Search for the cell housing the specified text and yield its (x, y) center coordinate. 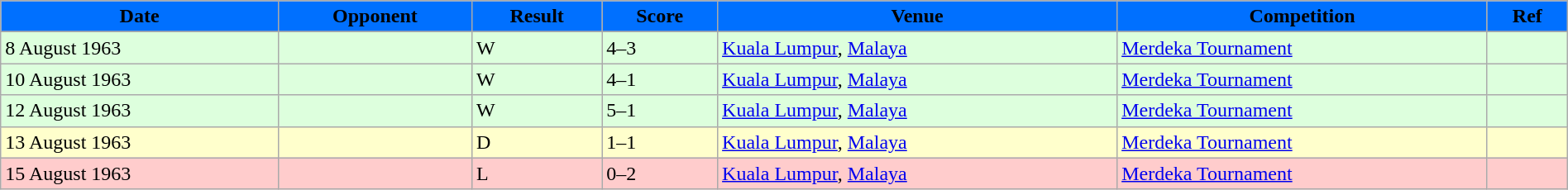
Venue (918, 17)
Date (140, 17)
13 August 1963 (140, 142)
1–1 (660, 142)
Competition (1303, 17)
Ref (1527, 17)
4–1 (660, 79)
L (538, 173)
4–3 (660, 48)
5–1 (660, 111)
8 August 1963 (140, 48)
12 August 1963 (140, 111)
Result (538, 17)
Score (660, 17)
10 August 1963 (140, 79)
15 August 1963 (140, 173)
Opponent (375, 17)
D (538, 142)
0–2 (660, 173)
